Find where the given text appears and provide that cell's center as [x, y] coordinate. 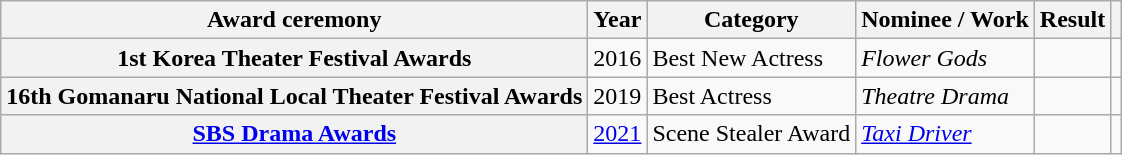
1st Korea Theater Festival Awards [294, 58]
Flower Gods [946, 58]
Nominee / Work [946, 20]
SBS Drama Awards [294, 134]
Best Actress [752, 96]
Award ceremony [294, 20]
Result [1072, 20]
Category [752, 20]
Taxi Driver [946, 134]
2021 [618, 134]
2019 [618, 96]
2016 [618, 58]
16th Gomanaru National Local Theater Festival Awards [294, 96]
Year [618, 20]
Best New Actress [752, 58]
Theatre Drama [946, 96]
Scene Stealer Award [752, 134]
